Provide the [x, y] coordinate of the cell's center where the given text is located.  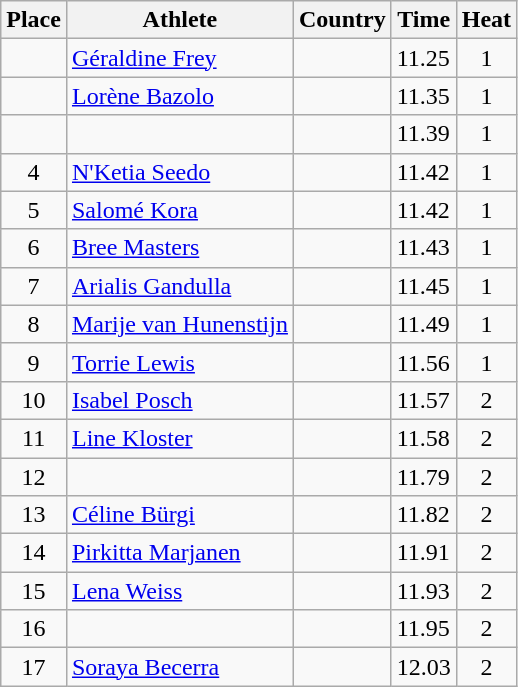
11.56 [424, 362]
Céline Bürgi [180, 515]
Pirkitta Marjanen [180, 553]
11.95 [424, 629]
Torrie Lewis [180, 362]
11.91 [424, 553]
4 [34, 172]
Time [424, 20]
12 [34, 477]
12.03 [424, 667]
Heat [486, 20]
11.45 [424, 286]
11.58 [424, 438]
Bree Masters [180, 248]
8 [34, 324]
11.79 [424, 477]
15 [34, 591]
16 [34, 629]
5 [34, 210]
Country [342, 20]
Athlete [180, 20]
Salomé Kora [180, 210]
9 [34, 362]
11.49 [424, 324]
11.57 [424, 400]
Place [34, 20]
Line Kloster [180, 438]
Soraya Becerra [180, 667]
11.93 [424, 591]
6 [34, 248]
N'Ketia Seedo [180, 172]
Géraldine Frey [180, 58]
11.25 [424, 58]
10 [34, 400]
Marije van Hunenstijn [180, 324]
11 [34, 438]
Isabel Posch [180, 400]
Lorène Bazolo [180, 96]
14 [34, 553]
11.43 [424, 248]
11.39 [424, 134]
7 [34, 286]
11.35 [424, 96]
11.82 [424, 515]
Lena Weiss [180, 591]
Arialis Gandulla [180, 286]
13 [34, 515]
17 [34, 667]
